Locate the cell with the specified text and output its [X, Y] center coordinate. 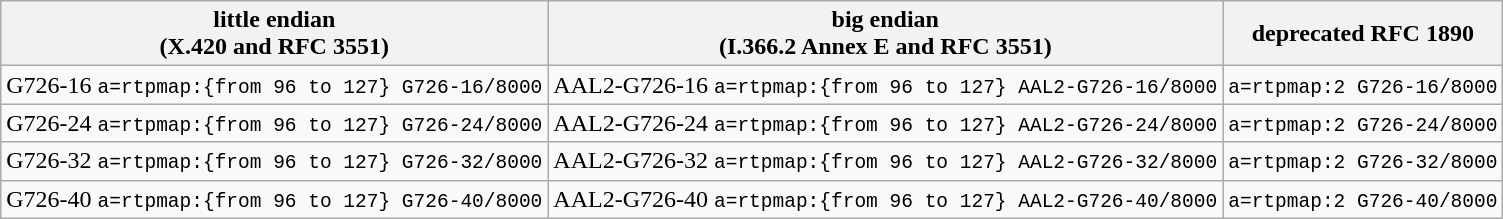
AAL2-G726-24 a=rtpmap:{from 96 to 127} AAL2-G726-24/8000 [886, 123]
a=rtpmap:2 G726-24/8000 [1363, 123]
G726-16 a=rtpmap:{from 96 to 127} G726-16/8000 [274, 85]
a=rtpmap:2 G726-16/8000 [1363, 85]
AAL2-G726-32 a=rtpmap:{from 96 to 127} AAL2-G726-32/8000 [886, 161]
deprecated RFC 1890 [1363, 34]
big endian(I.366.2 Annex E and RFC 3551) [886, 34]
G726-40 a=rtpmap:{from 96 to 127} G726-40/8000 [274, 199]
a=rtpmap:2 G726-40/8000 [1363, 199]
AAL2-G726-16 a=rtpmap:{from 96 to 127} AAL2-G726-16/8000 [886, 85]
G726-24 a=rtpmap:{from 96 to 127} G726-24/8000 [274, 123]
AAL2-G726-40 a=rtpmap:{from 96 to 127} AAL2-G726-40/8000 [886, 199]
G726-32 a=rtpmap:{from 96 to 127} G726-32/8000 [274, 161]
little endian(X.420 and RFC 3551) [274, 34]
a=rtpmap:2 G726-32/8000 [1363, 161]
